Locate the cell with the specified text and output its (x, y) center coordinate. 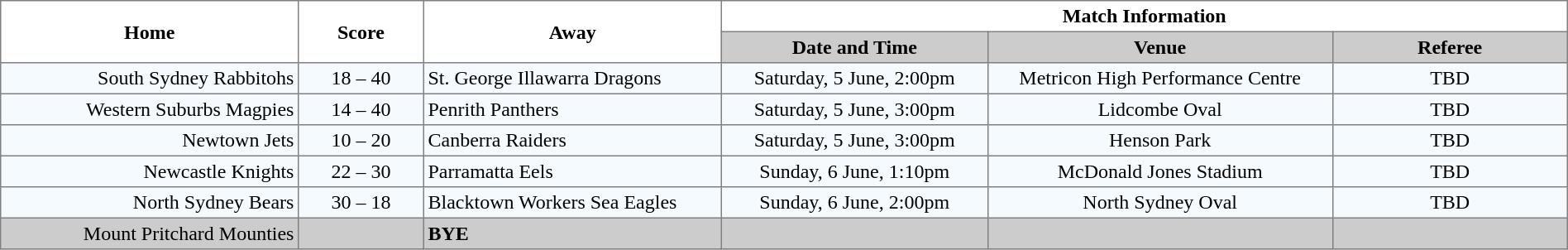
Canberra Raiders (572, 141)
18 – 40 (361, 79)
Newtown Jets (150, 141)
North Sydney Oval (1159, 203)
Referee (1450, 47)
Score (361, 31)
McDonald Jones Stadium (1159, 171)
30 – 18 (361, 203)
North Sydney Bears (150, 203)
Penrith Panthers (572, 109)
22 – 30 (361, 171)
Venue (1159, 47)
Away (572, 31)
10 – 20 (361, 141)
Home (150, 31)
South Sydney Rabbitohs (150, 79)
Sunday, 6 June, 2:00pm (854, 203)
Henson Park (1159, 141)
Western Suburbs Magpies (150, 109)
Date and Time (854, 47)
14 – 40 (361, 109)
Lidcombe Oval (1159, 109)
Blacktown Workers Sea Eagles (572, 203)
Newcastle Knights (150, 171)
Sunday, 6 June, 1:10pm (854, 171)
BYE (572, 233)
Saturday, 5 June, 2:00pm (854, 79)
St. George Illawarra Dragons (572, 79)
Parramatta Eels (572, 171)
Mount Pritchard Mounties (150, 233)
Match Information (1145, 17)
Metricon High Performance Centre (1159, 79)
